From the cell containing the given text, extract its center point as (X, Y) coordinate. 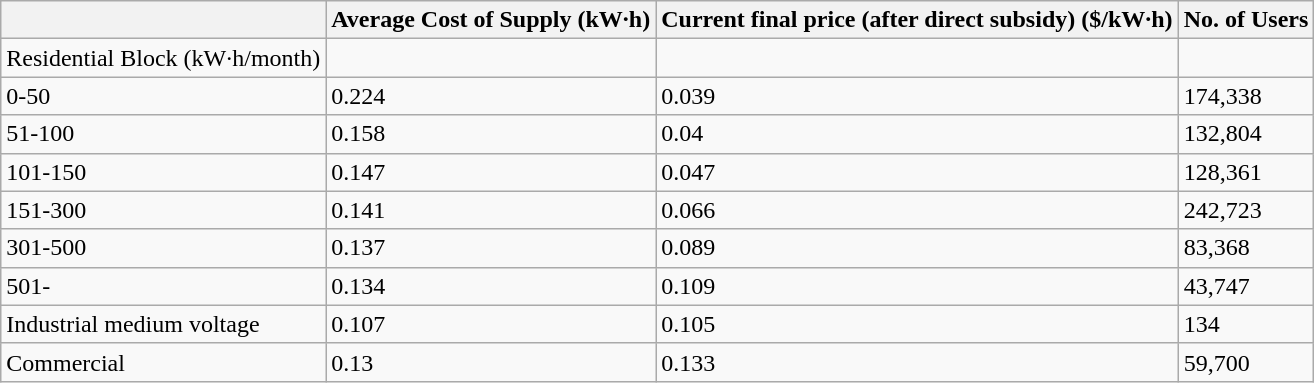
0.047 (917, 172)
0.109 (917, 286)
132,804 (1246, 134)
Average Cost of Supply (kW·h) (491, 20)
151-300 (164, 210)
0.158 (491, 134)
134 (1246, 324)
0.105 (917, 324)
59,700 (1246, 362)
0.133 (917, 362)
No. of Users (1246, 20)
0.137 (491, 248)
0.147 (491, 172)
0-50 (164, 96)
0.224 (491, 96)
83,368 (1246, 248)
101-150 (164, 172)
0.107 (491, 324)
0.04 (917, 134)
301-500 (164, 248)
0.066 (917, 210)
242,723 (1246, 210)
174,338 (1246, 96)
0.13 (491, 362)
0.141 (491, 210)
43,747 (1246, 286)
Residential Block (kW·h/month) (164, 58)
51-100 (164, 134)
0.134 (491, 286)
128,361 (1246, 172)
Current final price (after direct subsidy) ($/kW·h) (917, 20)
Commercial (164, 362)
0.089 (917, 248)
0.039 (917, 96)
Industrial medium voltage (164, 324)
501- (164, 286)
